Identify which cell holds the provided text, then report its [x, y] central coordinate. 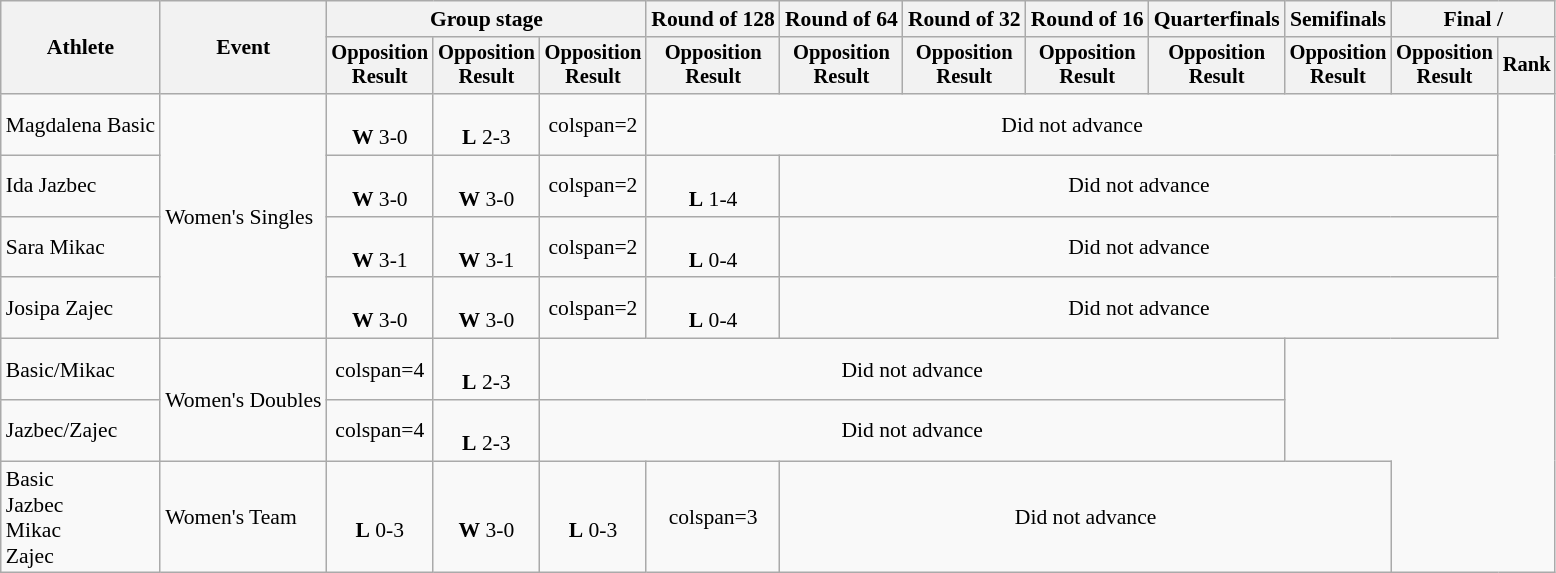
L 1-4 [713, 186]
Basic/Mikac [80, 370]
Sara Mikac [80, 248]
Round of 64 [842, 19]
Final / [1473, 19]
Women's Doubles [243, 400]
Event [243, 48]
Jazbec/Zajec [80, 430]
Athlete [80, 48]
Quarterfinals [1217, 19]
Rank [1527, 66]
Round of 16 [1088, 19]
Round of 128 [713, 19]
BasicJazbecMikacZajec [80, 517]
Josipa Zajec [80, 308]
Ida Jazbec [80, 186]
Semifinals [1338, 19]
colspan=3 [713, 517]
Women's Team [243, 517]
Group stage [486, 19]
Magdalena Basic [80, 124]
Women's Singles [243, 216]
Round of 32 [964, 19]
